Determine the (x, y) coordinate at the center of the cell enclosing the given text.  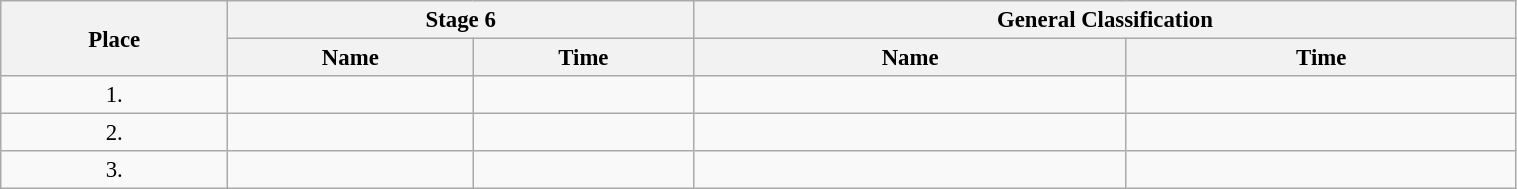
3. (114, 170)
Place (114, 38)
Stage 6 (461, 20)
General Classification (1105, 20)
1. (114, 95)
2. (114, 133)
